Extract the [x, y] coordinate from the center of the cell holding the provided text.  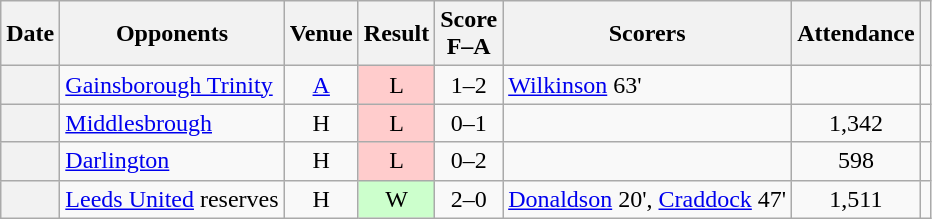
Leeds United reserves [172, 199]
0–1 [469, 123]
Venue [321, 34]
Opponents [172, 34]
Darlington [172, 161]
Middlesbrough [172, 123]
Wilkinson 63' [648, 85]
Donaldson 20', Craddock 47' [648, 199]
Scorers [648, 34]
A [321, 85]
W [396, 199]
1,342 [856, 123]
0–2 [469, 161]
Result [396, 34]
Gainsborough Trinity [172, 85]
1,511 [856, 199]
1–2 [469, 85]
598 [856, 161]
2–0 [469, 199]
Attendance [856, 34]
ScoreF–A [469, 34]
Date [30, 34]
